Determine the [x, y] coordinate at the center of the cell enclosing the given text.  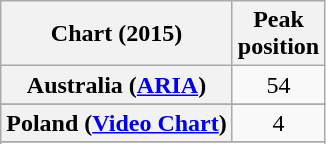
Australia (ARIA) [117, 85]
54 [278, 85]
Poland (Video Chart) [117, 123]
Chart (2015) [117, 34]
Peakposition [278, 34]
4 [278, 123]
